Output the [X, Y] coordinate of the center of the cell containing the given text.  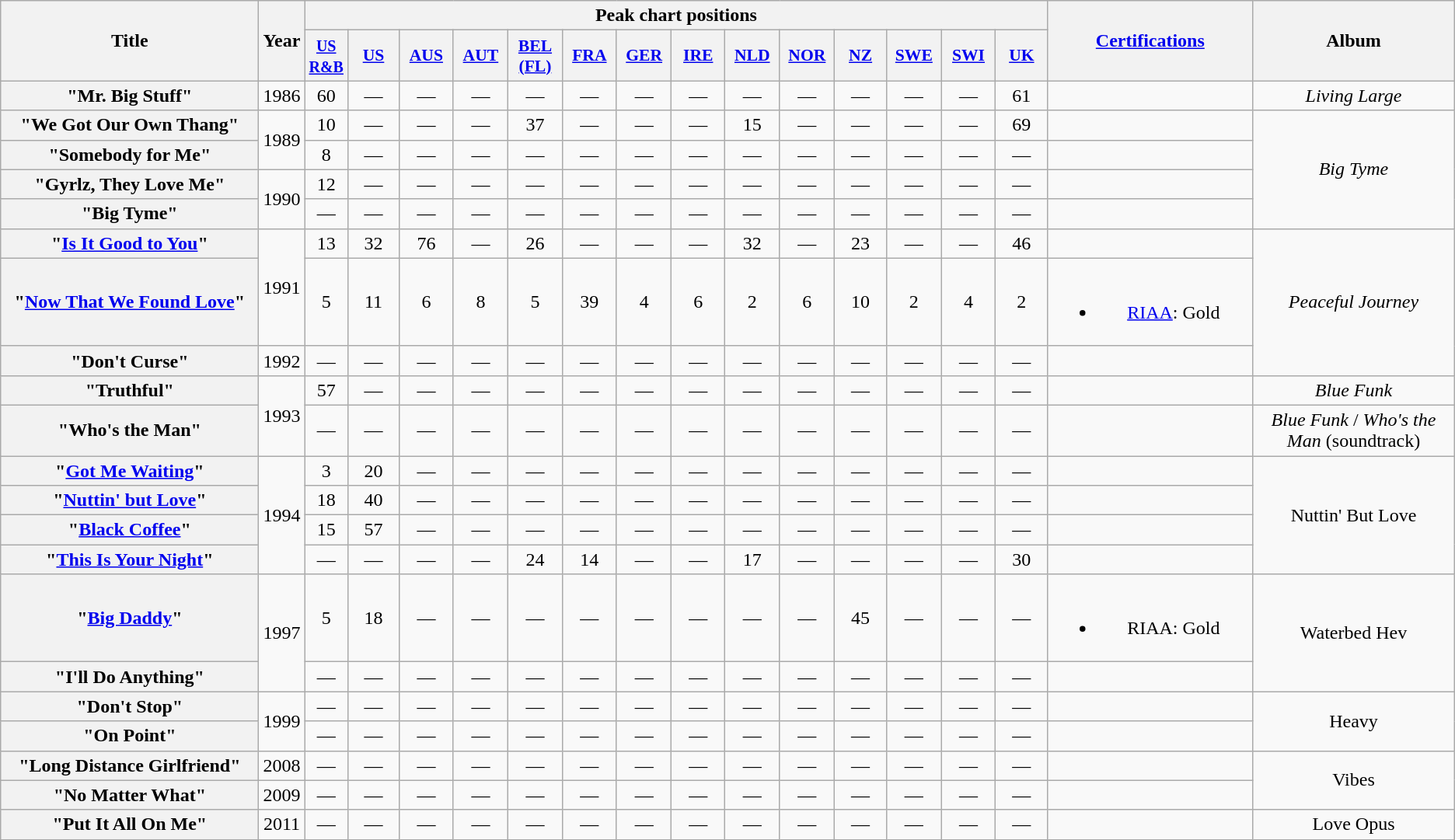
"Got Me Waiting" [130, 470]
30 [1021, 559]
76 [427, 243]
"Truthful" [130, 390]
"This Is Your Night" [130, 559]
11 [373, 301]
Peaceful Journey [1354, 301]
37 [536, 125]
SWE [914, 56]
Blue Funk [1354, 390]
"Now That We Found Love" [130, 301]
60 [326, 96]
BEL(FL) [536, 56]
NOR [807, 56]
"Big Tyme" [130, 214]
"Black Coffee" [130, 530]
"Mr. Big Stuff" [130, 96]
1990 [281, 199]
"Big Daddy" [130, 619]
SWI [968, 56]
1986 [281, 96]
39 [589, 301]
Blue Funk / Who's the Man (soundtrack) [1354, 430]
61 [1021, 96]
26 [536, 243]
20 [373, 470]
Certifications [1150, 40]
1993 [281, 415]
"Don't Curse" [130, 361]
Love Opus [1354, 824]
"Who's the Man" [130, 430]
"Nuttin' but Love" [130, 500]
"We Got Our Own Thang" [130, 125]
"Long Distance Girlfriend" [130, 765]
12 [326, 184]
13 [326, 243]
GER [644, 56]
"Don't Stop" [130, 706]
FRA [589, 56]
"Somebody for Me" [130, 155]
Heavy [1354, 721]
Waterbed Hev [1354, 633]
1991 [281, 288]
24 [536, 559]
UK [1021, 56]
"No Matter What" [130, 795]
Year [281, 40]
23 [861, 243]
Living Large [1354, 96]
2008 [281, 765]
3 [326, 470]
2009 [281, 795]
1989 [281, 140]
USR&B [326, 56]
46 [1021, 243]
US [373, 56]
IRE [698, 56]
14 [589, 559]
1992 [281, 361]
Big Tyme [1354, 169]
2011 [281, 824]
1997 [281, 633]
Nuttin' But Love [1354, 514]
"Gyrlz, They Love Me" [130, 184]
69 [1021, 125]
17 [752, 559]
AUT [480, 56]
Vibes [1354, 780]
1994 [281, 514]
"Put It All On Me" [130, 824]
"On Point" [130, 736]
Peak chart positions [676, 16]
45 [861, 619]
40 [373, 500]
AUS [427, 56]
1999 [281, 721]
Title [130, 40]
"Is It Good to You" [130, 243]
"I'll Do Anything" [130, 677]
Album [1354, 40]
NZ [861, 56]
NLD [752, 56]
